Capture the cell that displays the provided text and extract its [X, Y] central coordinate. 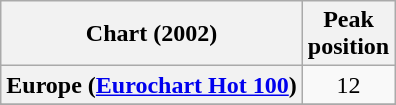
Europe (Eurochart Hot 100) [152, 85]
Peakposition [348, 34]
Chart (2002) [152, 34]
12 [348, 85]
